Provide the [x, y] coordinate of the cell's center where the given text is located.  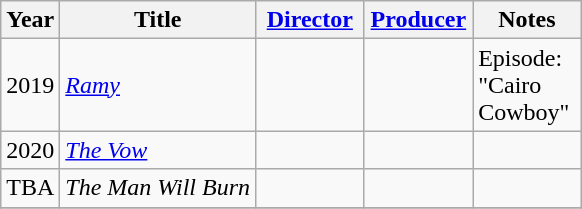
2019 [30, 85]
Director [310, 20]
The Man Will Burn [158, 188]
Year [30, 20]
Title [158, 20]
Episode: "Cairo Cowboy" [528, 85]
Ramy [158, 85]
Producer [418, 20]
Notes [528, 20]
TBA [30, 188]
2020 [30, 150]
The Vow [158, 150]
